Return the (X, Y) coordinate for the center point of the cell that contains the specified text.  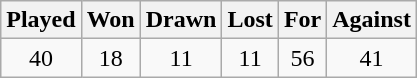
18 (110, 58)
Lost (250, 20)
For (302, 20)
Drawn (181, 20)
41 (372, 58)
Played (41, 20)
56 (302, 58)
40 (41, 58)
Against (372, 20)
Won (110, 20)
